Extract the [X, Y] coordinate from the center of the cell holding the provided text.  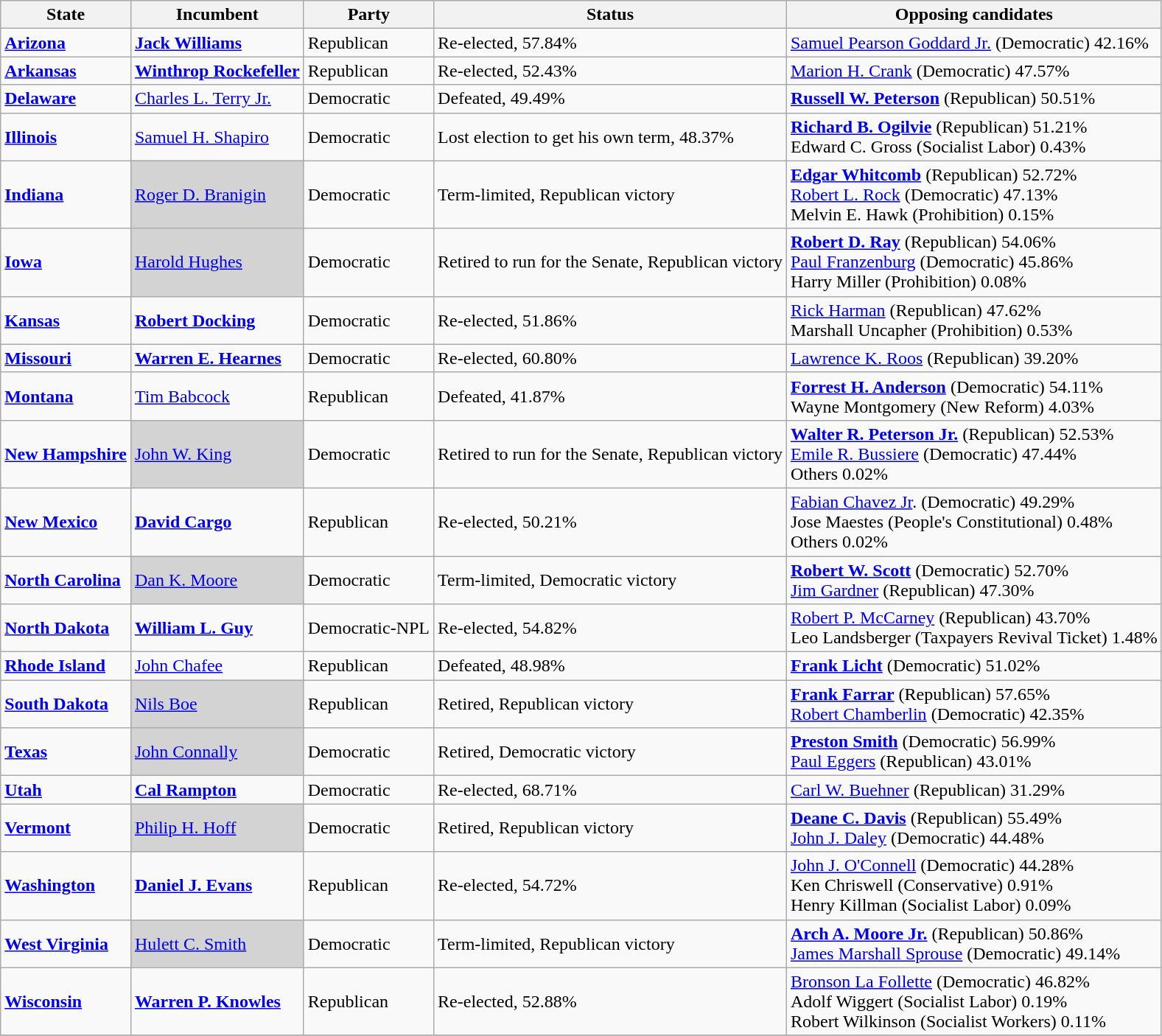
Russell W. Peterson (Republican) 50.51% [974, 99]
John W. King [217, 454]
David Cargo [217, 522]
Kansas [66, 320]
Opposing candidates [974, 15]
Richard B. Ogilvie (Republican) 51.21%Edward C. Gross (Socialist Labor) 0.43% [974, 137]
Defeated, 49.49% [610, 99]
Deane C. Davis (Republican) 55.49% John J. Daley (Democratic) 44.48% [974, 828]
Jack Williams [217, 43]
Walter R. Peterson Jr. (Republican) 52.53% Emile R. Bussiere (Democratic) 47.44% Others 0.02% [974, 454]
West Virginia [66, 943]
Re-elected, 52.43% [610, 71]
Harold Hughes [217, 262]
Rhode Island [66, 666]
Fabian Chavez Jr. (Democratic) 49.29% Jose Maestes (People's Constitutional) 0.48% Others 0.02% [974, 522]
Re-elected, 51.86% [610, 320]
South Dakota [66, 704]
Daniel J. Evans [217, 886]
Warren P. Knowles [217, 1001]
Samuel H. Shapiro [217, 137]
Wisconsin [66, 1001]
Rick Harman (Republican) 47.62% Marshall Uncapher (Prohibition) 0.53% [974, 320]
State [66, 15]
Arkansas [66, 71]
Re-elected, 50.21% [610, 522]
Lost election to get his own term, 48.37% [610, 137]
Hulett C. Smith [217, 943]
Re-elected, 54.82% [610, 628]
Vermont [66, 828]
Frank Licht (Democratic) 51.02% [974, 666]
Arch A. Moore Jr. (Republican) 50.86% James Marshall Sprouse (Democratic) 49.14% [974, 943]
Incumbent [217, 15]
Term-limited, Democratic victory [610, 579]
Dan K. Moore [217, 579]
John Chafee [217, 666]
Re-elected, 68.71% [610, 790]
Retired, Democratic victory [610, 752]
Washington [66, 886]
Illinois [66, 137]
North Carolina [66, 579]
Delaware [66, 99]
Bronson La Follette (Democratic) 46.82% Adolf Wiggert (Socialist Labor) 0.19% Robert Wilkinson (Socialist Workers) 0.11% [974, 1001]
Warren E. Hearnes [217, 358]
Tim Babcock [217, 396]
Indiana [66, 195]
Party [368, 15]
Robert Docking [217, 320]
Re-elected, 52.88% [610, 1001]
Robert D. Ray (Republican) 54.06% Paul Franzenburg (Democratic) 45.86% Harry Miller (Prohibition) 0.08% [974, 262]
Roger D. Branigin [217, 195]
New Hampshire [66, 454]
William L. Guy [217, 628]
Re-elected, 60.80% [610, 358]
Utah [66, 790]
Carl W. Buehner (Republican) 31.29% [974, 790]
Robert P. McCarney (Republican) 43.70% Leo Landsberger (Taxpayers Revival Ticket) 1.48% [974, 628]
North Dakota [66, 628]
Lawrence K. Roos (Republican) 39.20% [974, 358]
Democratic-NPL [368, 628]
Texas [66, 752]
John J. O'Connell (Democratic) 44.28% Ken Chriswell (Conservative) 0.91% Henry Killman (Socialist Labor) 0.09% [974, 886]
Charles L. Terry Jr. [217, 99]
Frank Farrar (Republican) 57.65% Robert Chamberlin (Democratic) 42.35% [974, 704]
Cal Rampton [217, 790]
Marion H. Crank (Democratic) 47.57% [974, 71]
Status [610, 15]
Re-elected, 57.84% [610, 43]
Philip H. Hoff [217, 828]
John Connally [217, 752]
Re-elected, 54.72% [610, 886]
Edgar Whitcomb (Republican) 52.72% Robert L. Rock (Democratic) 47.13% Melvin E. Hawk (Prohibition) 0.15% [974, 195]
Missouri [66, 358]
Iowa [66, 262]
Defeated, 41.87% [610, 396]
Preston Smith (Democratic) 56.99% Paul Eggers (Republican) 43.01% [974, 752]
Nils Boe [217, 704]
Defeated, 48.98% [610, 666]
Samuel Pearson Goddard Jr. (Democratic) 42.16% [974, 43]
Robert W. Scott (Democratic) 52.70% Jim Gardner (Republican) 47.30% [974, 579]
Winthrop Rockefeller [217, 71]
Forrest H. Anderson (Democratic) 54.11% Wayne Montgomery (New Reform) 4.03% [974, 396]
New Mexico [66, 522]
Montana [66, 396]
Arizona [66, 43]
